Capture the cell that displays the provided text and extract its [X, Y] central coordinate. 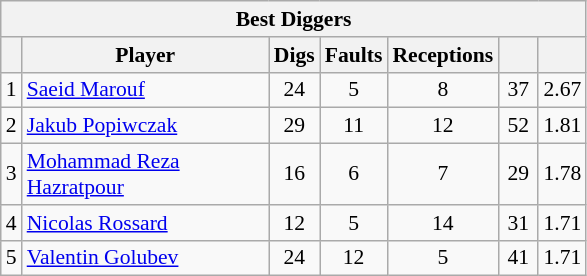
Jakub Popiwczak [146, 126]
Nicolas Rossard [146, 223]
2.67 [562, 90]
52 [518, 126]
Valentin Golubev [146, 258]
2 [12, 126]
7 [442, 174]
Best Diggers [294, 19]
11 [354, 126]
1.81 [562, 126]
16 [294, 174]
6 [354, 174]
14 [442, 223]
Player [146, 55]
Saeid Marouf [146, 90]
37 [518, 90]
1.78 [562, 174]
41 [518, 258]
Faults [354, 55]
Digs [294, 55]
3 [12, 174]
8 [442, 90]
31 [518, 223]
4 [12, 223]
Receptions [442, 55]
Mohammad Reza Hazratpour [146, 174]
1 [12, 90]
